Determine the [x, y] coordinate at the center of the cell enclosing the given text.  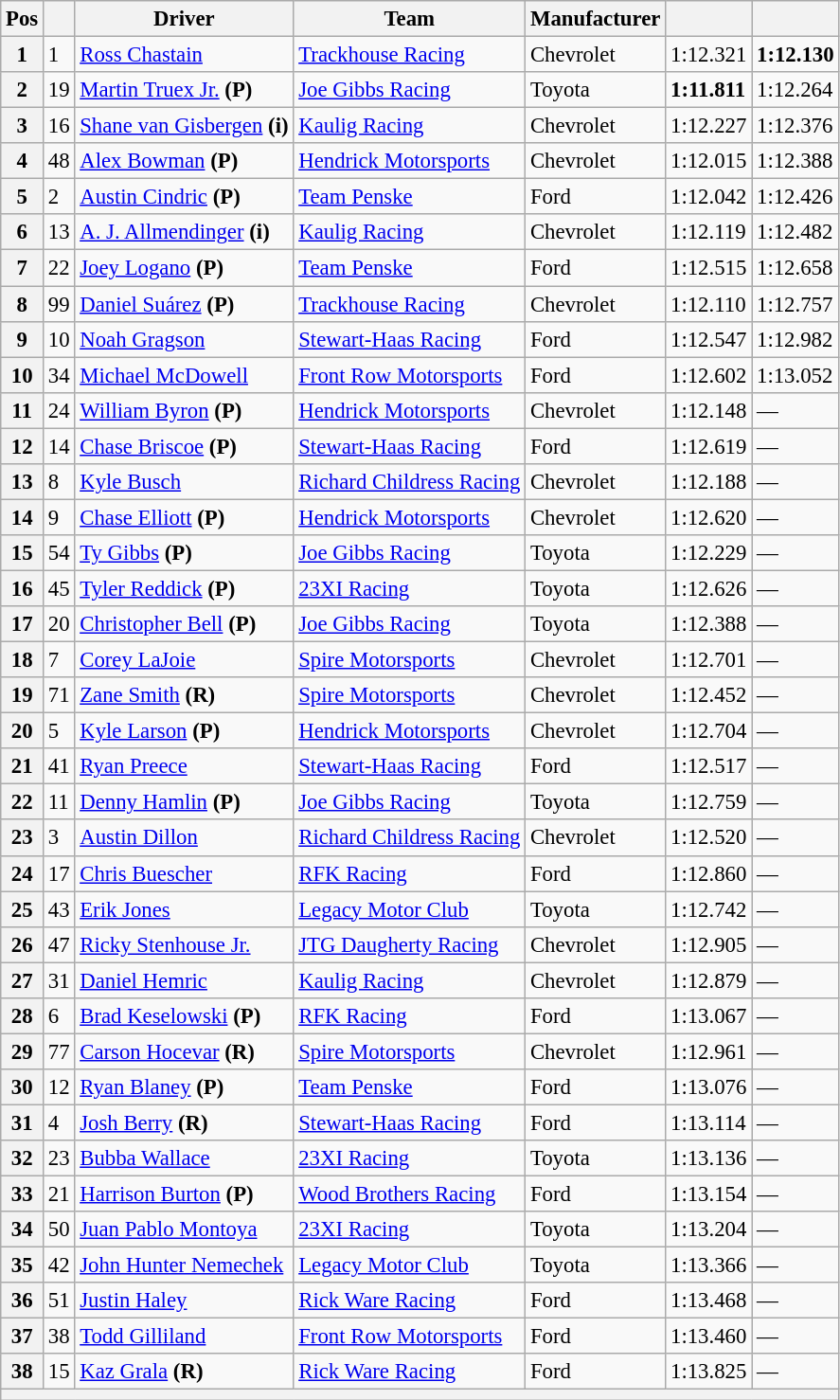
Alex Bowman (P) [184, 161]
1:12.620 [708, 517]
1:12.982 [795, 339]
Kyle Larson (P) [184, 731]
32 [23, 1158]
1:12.426 [795, 197]
54 [59, 553]
1:13.460 [708, 1337]
Ross Chastain [184, 55]
35 [23, 1265]
1:12.961 [708, 1051]
42 [59, 1265]
Denny Hamlin (P) [184, 802]
Chase Briscoe (P) [184, 446]
1:12.482 [795, 232]
1:12.517 [708, 766]
Austin Dillon [184, 838]
48 [59, 161]
Daniel Suárez (P) [184, 304]
Daniel Hemric [184, 980]
1:12.704 [708, 731]
1:12.148 [708, 410]
Juan Pablo Montoya [184, 1229]
1:12.619 [708, 446]
Zane Smith (R) [184, 695]
1:12.905 [708, 944]
1:12.757 [795, 304]
Manufacturer [596, 19]
1:13.468 [708, 1301]
Ricky Stenhouse Jr. [184, 944]
29 [23, 1051]
1:13.114 [708, 1122]
37 [23, 1337]
1:13.154 [708, 1194]
Chase Elliott (P) [184, 517]
1:12.547 [708, 339]
45 [59, 588]
1:13.204 [708, 1229]
Martin Truex Jr. (P) [184, 90]
25 [23, 909]
1:12.602 [708, 375]
18 [23, 660]
1:12.452 [708, 695]
Chris Buescher [184, 873]
Corey LaJoie [184, 660]
1:13.825 [708, 1373]
Todd Gilliland [184, 1337]
1:12.879 [708, 980]
Kyle Busch [184, 482]
41 [59, 766]
1:12.742 [708, 909]
1:13.366 [708, 1265]
99 [59, 304]
Austin Cindric (P) [184, 197]
1:12.701 [708, 660]
28 [23, 1016]
Team [409, 19]
A. J. Allmendinger (i) [184, 232]
1:12.119 [708, 232]
Driver [184, 19]
1:12.376 [795, 126]
27 [23, 980]
Ryan Preece [184, 766]
1:12.188 [708, 482]
John Hunter Nemechek [184, 1265]
1:12.860 [708, 873]
1:12.515 [708, 268]
Carson Hocevar (R) [184, 1051]
26 [23, 944]
JTG Daugherty Racing [409, 944]
1:13.067 [708, 1016]
1:12.520 [708, 838]
Josh Berry (R) [184, 1122]
33 [23, 1194]
1:12.229 [708, 553]
Noah Gragson [184, 339]
Shane van Gisbergen (i) [184, 126]
1:12.227 [708, 126]
Justin Haley [184, 1301]
1:13.052 [795, 375]
Harrison Burton (P) [184, 1194]
1:11.811 [708, 90]
1:13.076 [708, 1087]
Bubba Wallace [184, 1158]
Ty Gibbs (P) [184, 553]
1:12.626 [708, 588]
47 [59, 944]
71 [59, 695]
Brad Keselowski (P) [184, 1016]
Joey Logano (P) [184, 268]
Kaz Grala (R) [184, 1373]
Christopher Bell (P) [184, 624]
36 [23, 1301]
51 [59, 1301]
1:12.321 [708, 55]
Ryan Blaney (P) [184, 1087]
Erik Jones [184, 909]
1:12.759 [708, 802]
1:12.110 [708, 304]
Tyler Reddick (P) [184, 588]
77 [59, 1051]
30 [23, 1087]
Pos [23, 19]
43 [59, 909]
Michael McDowell [184, 375]
1:12.015 [708, 161]
50 [59, 1229]
1:12.264 [795, 90]
1:12.042 [708, 197]
William Byron (P) [184, 410]
1:13.136 [708, 1158]
1:12.658 [795, 268]
Wood Brothers Racing [409, 1194]
1:12.130 [795, 55]
